Search for the cell housing the specified text and yield its (x, y) center coordinate. 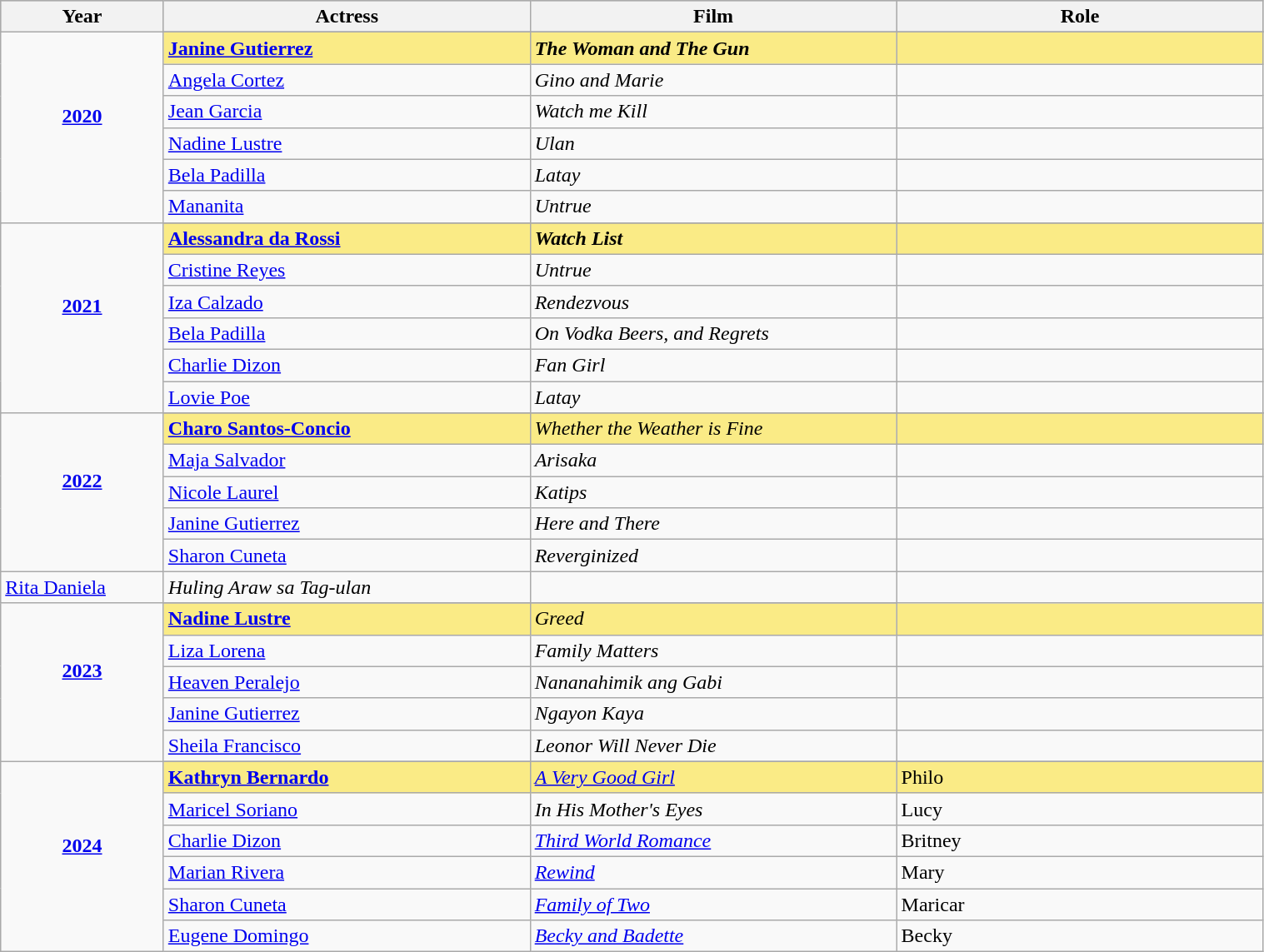
Nicole Laurel (347, 492)
Angela Cortez (347, 80)
Alessandra da Rossi (347, 238)
Leonor Will Never Die (713, 745)
Sheila Francisco (347, 745)
2024 (82, 856)
A Very Good Girl (713, 777)
Fan Girl (713, 365)
Reverginized (713, 556)
Role (1080, 17)
Nananahimik ang Gabi (713, 682)
Greed (713, 619)
Becky (1080, 936)
Watch List (713, 238)
Film (713, 17)
Year (82, 17)
Family of Two (713, 904)
Whether the Weather is Fine (713, 429)
Lucy (1080, 809)
2021 (82, 317)
Watch me Kill (713, 112)
The Woman and The Gun (713, 48)
Rita Daniela (82, 587)
Liza Lorena (347, 650)
2023 (82, 682)
Huling Araw sa Tag-ulan (347, 587)
On Vodka Beers, and Regrets (713, 333)
Ulan (713, 143)
Actress (347, 17)
Maricar (1080, 904)
Maja Salvador (347, 461)
Iza Calzado (347, 302)
Charo Santos-Concio (347, 429)
Britney (1080, 840)
Family Matters (713, 650)
Heaven Peralejo (347, 682)
Ngayon Kaya (713, 714)
Gino and Marie (713, 80)
Maricel Soriano (347, 809)
Rendezvous (713, 302)
Here and There (713, 524)
Eugene Domingo (347, 936)
Arisaka (713, 461)
2020 (82, 127)
Cristine Reyes (347, 270)
Philo (1080, 777)
Jean Garcia (347, 112)
Becky and Badette (713, 936)
Rewind (713, 872)
Marian Rivera (347, 872)
Katips (713, 492)
Third World Romance (713, 840)
Kathryn Bernardo (347, 777)
Mary (1080, 872)
Mananita (347, 207)
2022 (82, 492)
In His Mother's Eyes (713, 809)
Lovie Poe (347, 397)
